Return [X, Y] of the center of cell containing provided text 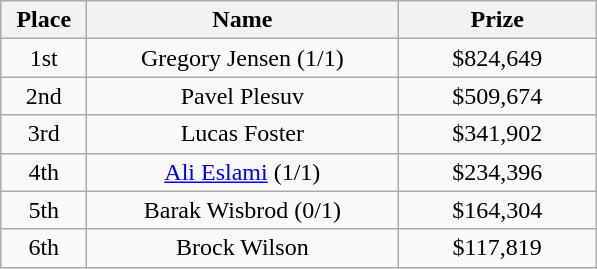
$164,304 [498, 210]
Brock Wilson [242, 248]
Gregory Jensen (1/1) [242, 58]
$341,902 [498, 134]
4th [44, 172]
1st [44, 58]
$509,674 [498, 96]
Lucas Foster [242, 134]
2nd [44, 96]
$234,396 [498, 172]
Name [242, 20]
$824,649 [498, 58]
6th [44, 248]
Place [44, 20]
Ali Eslami (1/1) [242, 172]
$117,819 [498, 248]
3rd [44, 134]
Prize [498, 20]
Pavel Plesuv [242, 96]
5th [44, 210]
Barak Wisbrod (0/1) [242, 210]
